Pinpoint the cell where the given text exists, returning its [X, Y] midpoint coordinate. 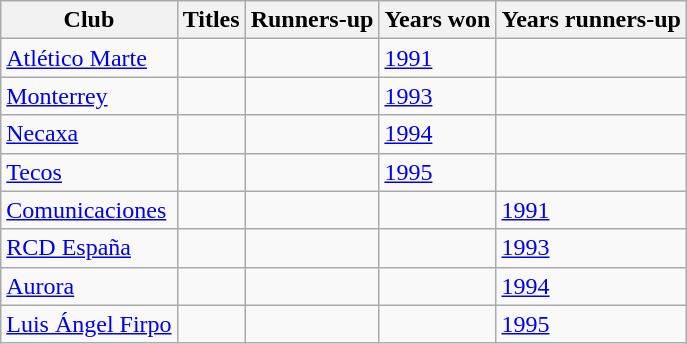
Atlético Marte [89, 58]
Club [89, 20]
Aurora [89, 286]
Tecos [89, 172]
Years runners-up [591, 20]
Years won [438, 20]
RCD España [89, 248]
Titles [211, 20]
Comunicaciones [89, 210]
Runners-up [312, 20]
Monterrey [89, 96]
Necaxa [89, 134]
Luis Ángel Firpo [89, 324]
